Search for the cell housing the specified text and yield its [x, y] center coordinate. 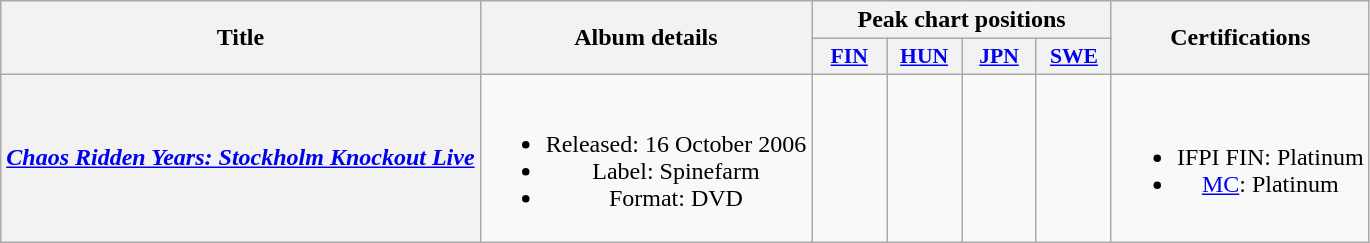
FIN [850, 57]
Peak chart positions [962, 20]
Title [240, 38]
Released: 16 October 2006Label: SpinefarmFormat: DVD [646, 158]
SWE [1074, 57]
JPN [1000, 57]
HUN [924, 57]
IFPI FIN: PlatinumMC: Platinum [1240, 158]
Certifications [1240, 38]
Chaos Ridden Years: Stockholm Knockout Live [240, 158]
Album details [646, 38]
